Extract the [x, y] coordinate from the center of the cell holding the provided text.  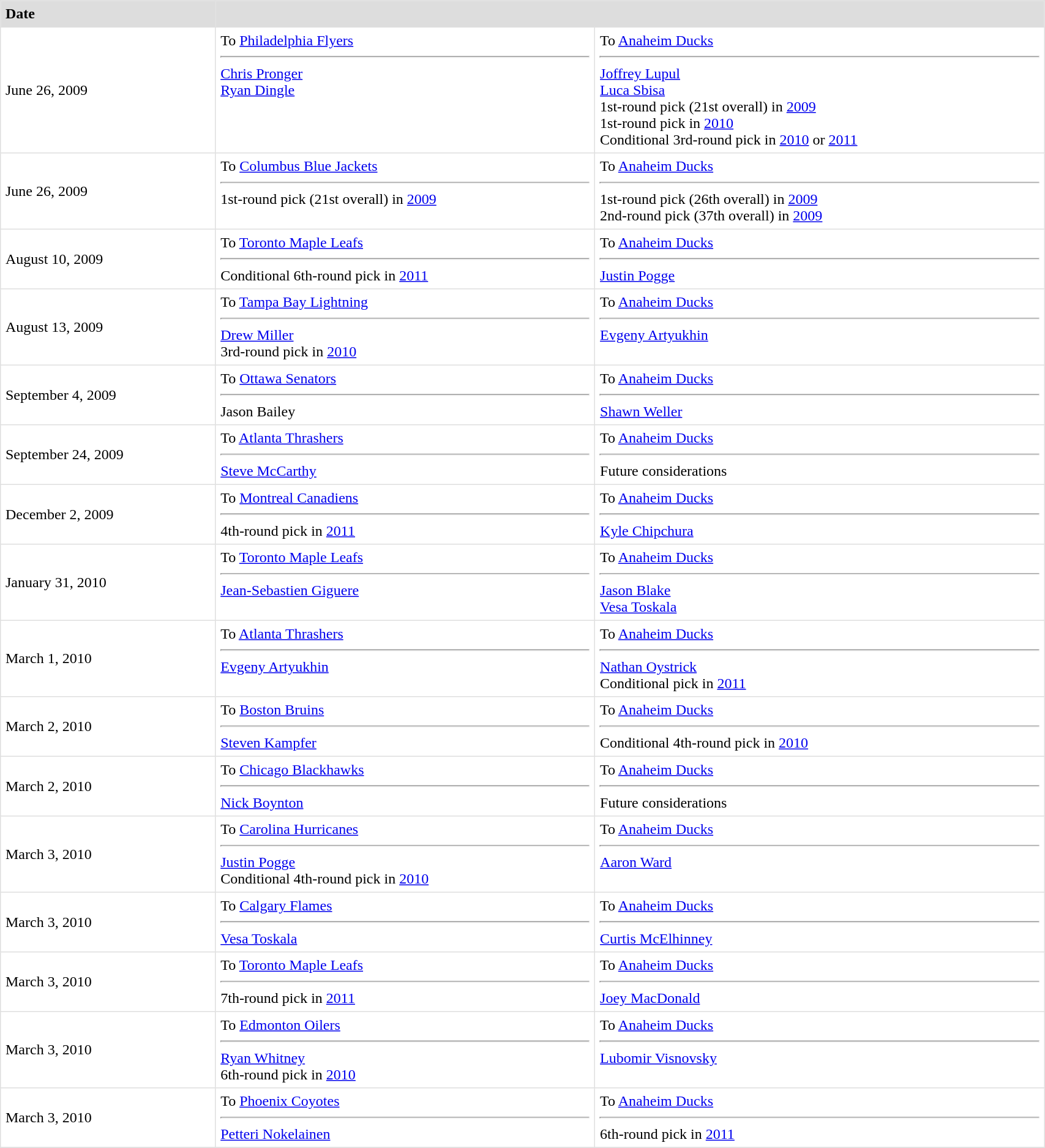
To Anaheim Ducks Kyle Chipchura [820, 514]
To Ottawa Senators Jason Bailey [405, 395]
To Anaheim Ducks Lubomir Visnovsky [820, 1049]
To Edmonton Oilers Ryan Whitney6th-round pick in 2010 [405, 1049]
To Anaheim Ducks Nathan OystrickConditional pick in 2011 [820, 658]
To Toronto Maple Leafs Conditional 6th-round pick in 2011 [405, 259]
To Montreal Canadiens 4th-round pick in 2011 [405, 514]
To Carolina Hurricanes Justin PoggeConditional 4th-round pick in 2010 [405, 854]
To Anaheim Ducks Joey MacDonald [820, 982]
To Philadelphia Flyers Chris ProngerRyan Dingle [405, 90]
To Anaheim Ducks Curtis McElhinney [820, 922]
March 1, 2010 [108, 658]
To Boston Bruins Steven Kampfer [405, 727]
To Anaheim Ducks Conditional 4th-round pick in 2010 [820, 727]
Date [108, 14]
To Calgary Flames Vesa Toskala [405, 922]
To Tampa Bay Lightning Drew Miller3rd-round pick in 2010 [405, 327]
To Phoenix Coyotes Petteri Nokelainen [405, 1118]
To Columbus Blue Jackets 1st-round pick (21st overall) in 2009 [405, 191]
August 10, 2009 [108, 259]
August 13, 2009 [108, 327]
To Anaheim Ducks 1st-round pick (26th overall) in 20092nd-round pick (37th overall) in 2009 [820, 191]
To Chicago Blackhawks Nick Boynton [405, 786]
To Anaheim Ducks Evgeny Artyukhin [820, 327]
September 4, 2009 [108, 395]
December 2, 2009 [108, 514]
To Toronto Maple Leafs 7th-round pick in 2011 [405, 982]
To Anaheim Ducks Shawn Weller [820, 395]
To Anaheim Ducks 6th-round pick in 2011 [820, 1118]
To Atlanta Thrashers Steve McCarthy [405, 455]
To Anaheim Ducks Joffrey LupulLuca Sbisa1st-round pick (21st overall) in 20091st-round pick in 2010Conditional 3rd-round pick in 2010 or 2011 [820, 90]
To Anaheim Ducks Aaron Ward [820, 854]
To Anaheim Ducks Justin Pogge [820, 259]
To Atlanta Thrashers Evgeny Artyukhin [405, 658]
September 24, 2009 [108, 455]
January 31, 2010 [108, 582]
To Toronto Maple Leafs Jean-Sebastien Giguere [405, 582]
To Anaheim Ducks Jason BlakeVesa Toskala [820, 582]
